Find where the given text appears and provide that cell's center as [x, y] coordinate. 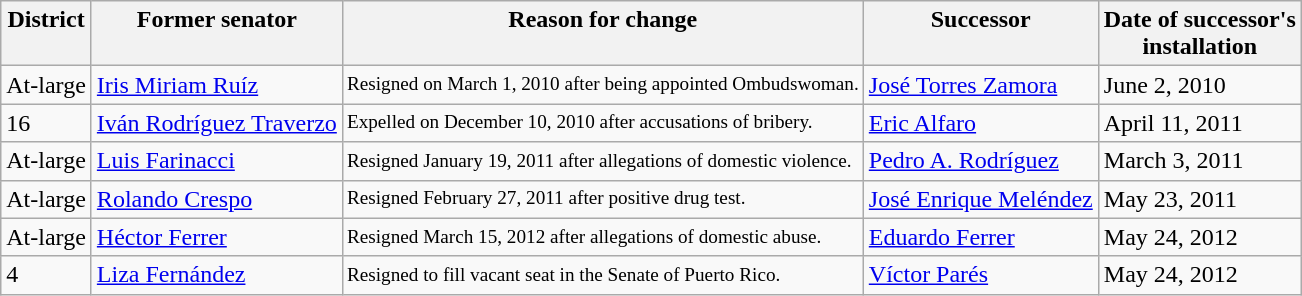
Date of successor'sinstallation [1200, 34]
Resigned to fill vacant seat in the Senate of Puerto Rico. [602, 275]
Liza Fernández [216, 275]
Expelled on December 10, 2010 after accusations of bribery. [602, 123]
Reason for change [602, 34]
Resigned January 19, 2011 after allegations of domestic violence. [602, 161]
Former senator [216, 34]
Pedro A. Rodríguez [980, 161]
Resigned February 27, 2011 after positive drug test. [602, 199]
Luis Farinacci [216, 161]
March 3, 2011 [1200, 161]
Iris Miriam Ruíz [216, 85]
June 2, 2010 [1200, 85]
Héctor Ferrer [216, 237]
Víctor Parés [980, 275]
16 [46, 123]
Resigned March 15, 2012 after allegations of domestic abuse. [602, 237]
4 [46, 275]
Successor [980, 34]
Iván Rodríguez Traverzo [216, 123]
May 23, 2011 [1200, 199]
José Torres Zamora [980, 85]
April 11, 2011 [1200, 123]
District [46, 34]
Eduardo Ferrer [980, 237]
José Enrique Meléndez [980, 199]
Resigned on March 1, 2010 after being appointed Ombudswoman. [602, 85]
Rolando Crespo [216, 199]
Eric Alfaro [980, 123]
